Identify which cell holds the provided text, then report its (X, Y) central coordinate. 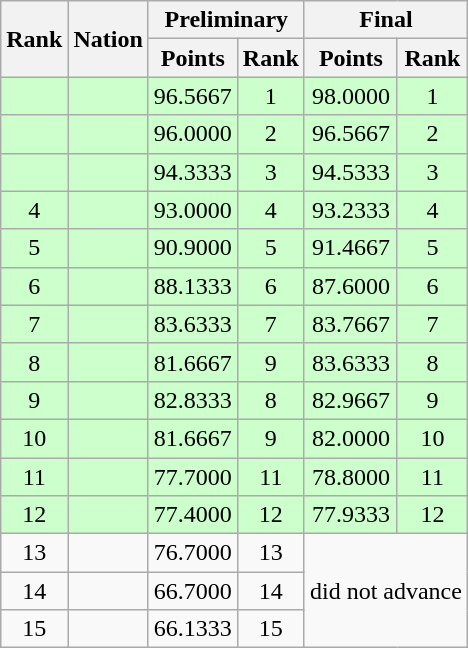
Preliminary (226, 20)
93.0000 (192, 210)
76.7000 (192, 553)
87.6000 (350, 286)
did not advance (386, 591)
94.3333 (192, 172)
Nation (108, 39)
93.2333 (350, 210)
66.1333 (192, 629)
82.8333 (192, 400)
98.0000 (350, 96)
91.4667 (350, 248)
82.9667 (350, 400)
83.7667 (350, 324)
77.4000 (192, 515)
94.5333 (350, 172)
90.9000 (192, 248)
66.7000 (192, 591)
Final (386, 20)
96.0000 (192, 134)
77.9333 (350, 515)
82.0000 (350, 438)
88.1333 (192, 286)
78.8000 (350, 477)
77.7000 (192, 477)
